Determine the (X, Y) coordinate at the center of the cell enclosing the given text.  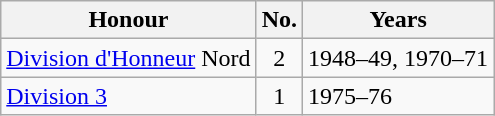
2 (279, 58)
1948–49, 1970–71 (398, 58)
1 (279, 96)
Years (398, 20)
Division 3 (128, 96)
No. (279, 20)
Honour (128, 20)
1975–76 (398, 96)
Division d'Honneur Nord (128, 58)
